Locate the cell with the specified text and output its (X, Y) center coordinate. 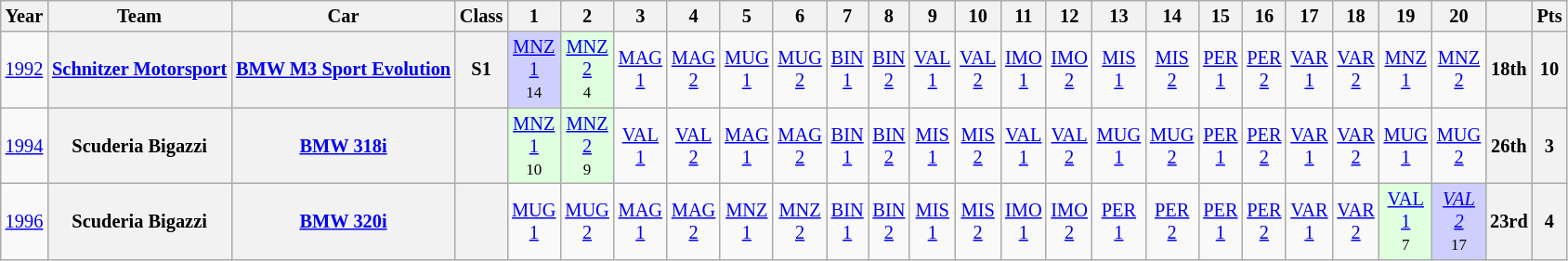
BMW M3 Sport Evolution (344, 70)
15 (1221, 16)
Class (481, 16)
BMW 318i (344, 146)
VAL217 (1458, 221)
19 (1406, 16)
S1 (481, 70)
1994 (24, 146)
Schnitzer Motorsport (139, 70)
9 (933, 16)
23rd (1509, 221)
20 (1458, 16)
11 (1024, 16)
Pts (1549, 16)
6 (799, 16)
VAL17 (1406, 221)
8 (888, 16)
Year (24, 16)
26th (1509, 146)
Car (344, 16)
18th (1509, 70)
MNZ24 (587, 70)
16 (1263, 16)
1 (533, 16)
1992 (24, 70)
14 (1172, 16)
MNZ29 (587, 146)
1996 (24, 221)
BMW 320i (344, 221)
12 (1068, 16)
MNZ114 (533, 70)
18 (1356, 16)
Team (139, 16)
17 (1309, 16)
2 (587, 16)
13 (1118, 16)
MNZ110 (533, 146)
5 (747, 16)
7 (847, 16)
